From the cell containing the given text, extract its center point as [x, y] coordinate. 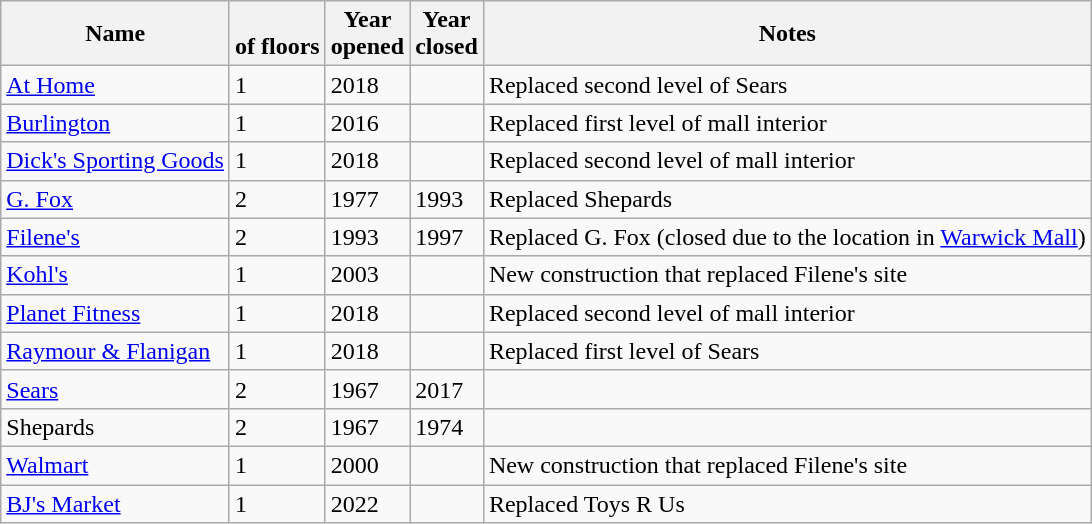
1977 [367, 199]
2017 [447, 389]
of floors [277, 34]
Burlington [116, 123]
Replaced Toys R Us [787, 503]
At Home [116, 85]
2022 [367, 503]
BJ's Market [116, 503]
Raymour & Flanigan [116, 351]
Name [116, 34]
Replaced first level of mall interior [787, 123]
2016 [367, 123]
Yearopened [367, 34]
2003 [367, 275]
Sears [116, 389]
Planet Fitness [116, 313]
Replaced second level of Sears [787, 85]
1997 [447, 237]
Shepards [116, 427]
Notes [787, 34]
Replaced Shepards [787, 199]
Walmart [116, 465]
Filene's [116, 237]
1974 [447, 427]
Replaced G. Fox (closed due to the location in Warwick Mall) [787, 237]
Dick's Sporting Goods [116, 161]
Yearclosed [447, 34]
Kohl's [116, 275]
G. Fox [116, 199]
2000 [367, 465]
Replaced first level of Sears [787, 351]
